Find where the given text appears and provide that cell's center as [X, Y] coordinate. 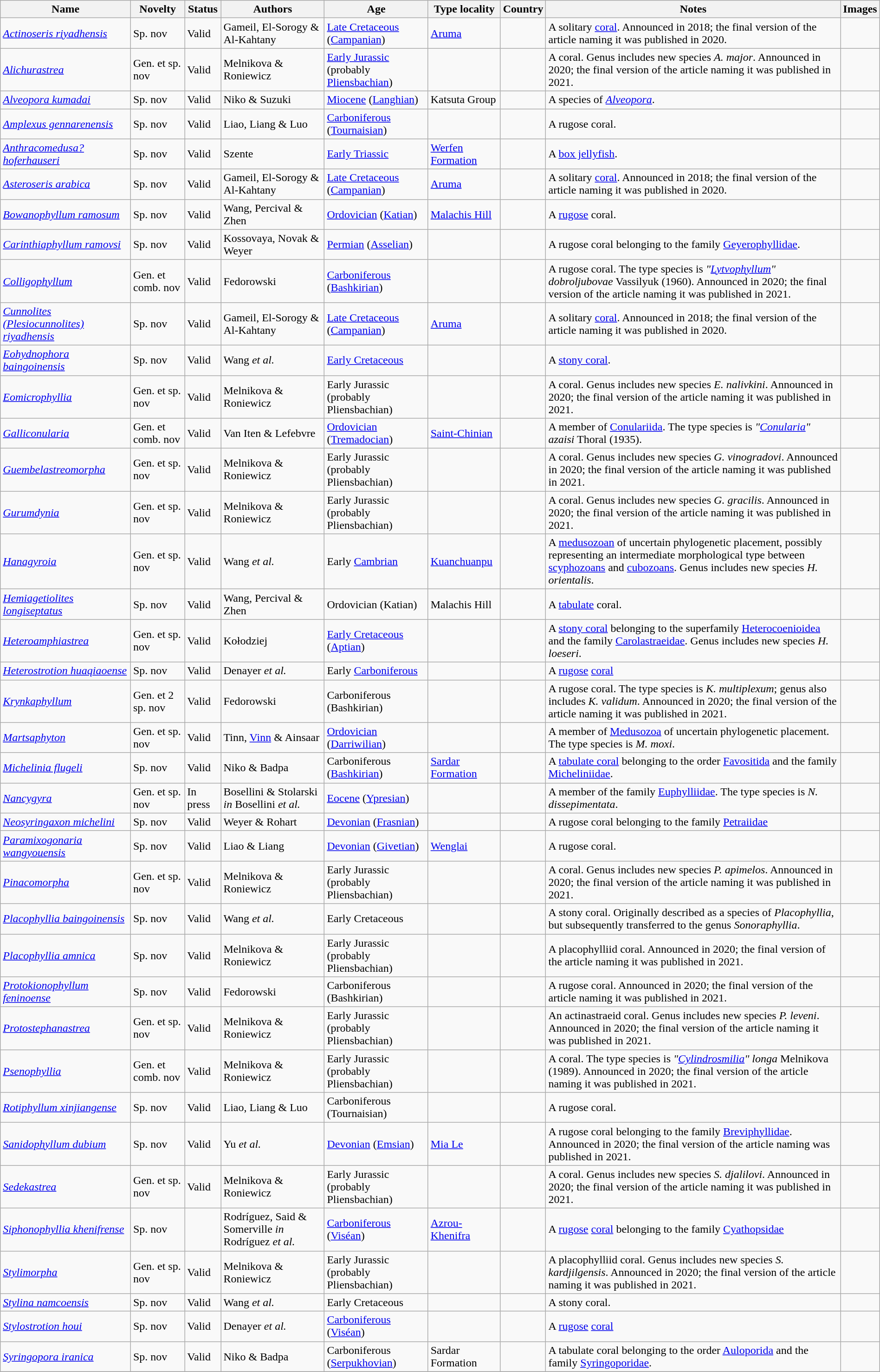
Hemiagetiolites longiseptatus [66, 605]
In press [203, 798]
Authors [273, 9]
A coral. Genus includes new species A. major. Announced in 2020; the final version of the article naming it was published in 2021. [693, 70]
An actinastraeid coral. Genus includes new species P. leveni. Announced in 2020; the final version of the article naming it was published in 2021. [693, 1028]
Name [66, 9]
Images [860, 9]
Saint-Chinian [464, 434]
A tabulate coral. [693, 605]
Actinoseris riyadhensis [66, 33]
Asteroseris arabica [66, 184]
Alveopora kumadai [66, 100]
Krynkaphyllum [66, 701]
Sedekastrea [66, 1187]
Tinn, Vinn & Ainsaar [273, 737]
Weyer & Rohart [273, 822]
Devonian (Frasnian) [376, 822]
Michelinia flugeli [66, 768]
Country [523, 9]
Carboniferous (Serpukhovian) [376, 1357]
Sanidophyllum dubium [66, 1144]
Wenglai [464, 846]
Psenophyllia [66, 1071]
Early Cretaceous (Aptian) [376, 641]
Miocene (Langhian) [376, 100]
Gen. et 2 sp. nov [157, 701]
Status [203, 9]
Syringopora iranica [66, 1357]
Early Triassic [376, 154]
Gurumdynia [66, 513]
Protokionophyllum feninoense [66, 992]
Neosyringaxon michelini [66, 822]
A species of Alveopora. [693, 100]
Type locality [464, 9]
Heterostrotion huaqiaoense [66, 671]
Mia Le [464, 1144]
Devonian (Emsian) [376, 1144]
A tabulate coral belonging to the order Favositida and the family Micheliniidae. [693, 768]
Kossovaya, Novak & Weyer [273, 244]
A coral. Genus includes new species G. vinogradovi. Announced in 2020; the final version of the article naming it was published in 2021. [693, 470]
Eocene (Ypresian) [376, 798]
Siphonophyllia khenifrense [66, 1229]
A placophylliid coral. Announced in 2020; the final version of the article naming it was published in 2021. [693, 956]
A rugose coral belonging to the family Cyathopsidae [693, 1229]
Guembelastreomorpha [66, 470]
Colligophyllum [66, 281]
Szente [273, 154]
Protostephanastrea [66, 1028]
A coral. Genus includes new species S. djalilovi. Announced in 2020; the final version of the article naming it was published in 2021. [693, 1187]
Liao & Liang [273, 846]
Age [376, 9]
Werfen Formation [464, 154]
Nancygyra [66, 798]
A rugose coral. Announced in 2020; the final version of the article naming it was published in 2021. [693, 992]
A rugose coral belonging to the family Petraiidae [693, 822]
A member of the family Euphylliidae. The type species is N. dissepimentata. [693, 798]
Alichurastrea [66, 70]
Ordovician (Tremadocian) [376, 434]
A coral. Genus includes new species P. apimelos. Announced in 2020; the final version of the article naming it was published in 2021. [693, 882]
Stylimorpha [66, 1272]
A coral. Genus includes new species E. nalivkini. Announced in 2020; the final version of the article naming it was published in 2021. [693, 397]
Devonian (Givetian) [376, 846]
Bowanophyllum ramosum [66, 215]
Katsuta Group [464, 100]
Eomicrophyllia [66, 397]
Azrou-Khenifra [464, 1229]
Early Carboniferous [376, 671]
A box jellyfish. [693, 154]
A coral. Genus includes new species G. gracilis. Announced in 2020; the final version of the article naming it was published in 2021. [693, 513]
A rugose coral belonging to the family Geyerophyllidae. [693, 244]
Early Cambrian [376, 562]
Rotiphyllum xinjiangense [66, 1108]
Stylostrotion houi [66, 1326]
Rodríguez, Said & Somerville in Rodríguez et al. [273, 1229]
Placophyllia baingoinensis [66, 918]
Novelty [157, 9]
Kołodziej [273, 641]
Yu et al. [273, 1144]
Cunnolites (Plesiocunnolites) riyadhensis [66, 324]
Notes [693, 9]
Pinacomorpha [66, 882]
Hanagyroia [66, 562]
Paramixogonaria wangyouensis [66, 846]
Carinthiaphyllum ramovsi [66, 244]
A member of Medusozoa of uncertain phylogenetic placement. The type species is M. moxi. [693, 737]
Kuanchuanpu [464, 562]
Placophyllia amnica [66, 956]
Martsaphyton [66, 737]
Galliconularia [66, 434]
A stony coral. Originally described as a species of Placophyllia, but subsequently transferred to the genus Sonoraphyllia. [693, 918]
Permian (Asselian) [376, 244]
Van Iten & Lefebvre [273, 434]
A stony coral belonging to the superfamily Heterocoenioidea and the family Carolastraeidae. Genus includes new species H. loeseri. [693, 641]
Ordovician (Darriwilian) [376, 737]
Bosellini & Stolarski in Bosellini et al. [273, 798]
Eohydnophora baingoinensis [66, 360]
Amplexus gennarenensis [66, 124]
Stylina namcoensis [66, 1302]
Heteroamphiastrea [66, 641]
A tabulate coral belonging to the order Auloporida and the family Syringoporidae. [693, 1357]
Anthracomedusa? hoferhauseri [66, 154]
Niko & Suzuki [273, 100]
A member of Conulariida. The type species is "Conularia" azaisi Thoral (1935). [693, 434]
A rugose coral belonging to the family Breviphyllidae. Announced in 2020; the final version of the article naming was published in 2021. [693, 1144]
